Locate the cell with the specified text and output its [x, y] center coordinate. 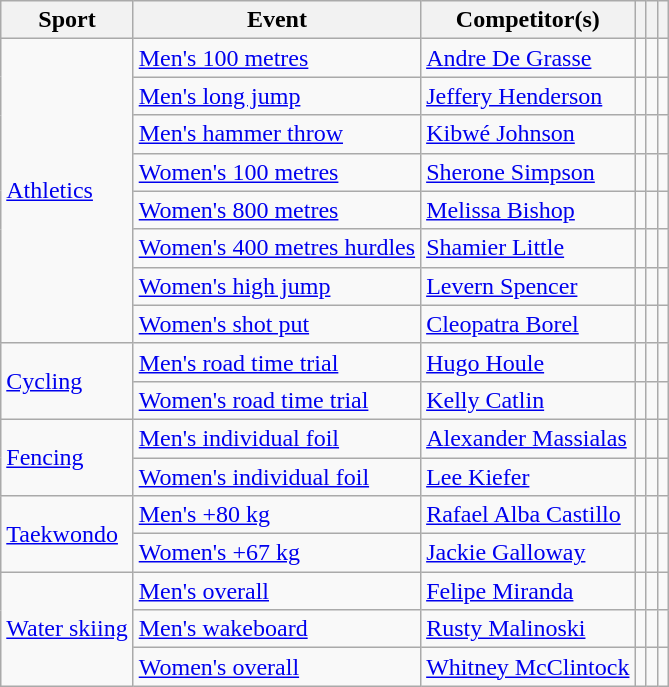
Shamier Little [528, 248]
Levern Spencer [528, 286]
Men's road time trial [276, 362]
Women's individual foil [276, 477]
Men's wakeboard [276, 629]
Sherone Simpson [528, 172]
Rafael Alba Castillo [528, 515]
Taekwondo [67, 534]
Sport [67, 20]
Men's +80 kg [276, 515]
Men's 100 metres [276, 58]
Competitor(s) [528, 20]
Cycling [67, 381]
Felipe Miranda [528, 591]
Hugo Houle [528, 362]
Melissa Bishop [528, 210]
Men's overall [276, 591]
Fencing [67, 457]
Women's overall [276, 667]
Women's road time trial [276, 400]
Jackie Galloway [528, 553]
Kibwé Johnson [528, 134]
Lee Kiefer [528, 477]
Women's 400 metres hurdles [276, 248]
Alexander Massialas [528, 438]
Women's high jump [276, 286]
Event [276, 20]
Athletics [67, 191]
Women's shot put [276, 324]
Men's individual foil [276, 438]
Women's 100 metres [276, 172]
Men's hammer throw [276, 134]
Andre De Grasse [528, 58]
Whitney McClintock [528, 667]
Rusty Malinoski [528, 629]
Men's long jump [276, 96]
Jeffery Henderson [528, 96]
Water skiing [67, 629]
Women's 800 metres [276, 210]
Cleopatra Borel [528, 324]
Women's +67 kg [276, 553]
Kelly Catlin [528, 400]
